Locate the cell with the specified text and output its [x, y] center coordinate. 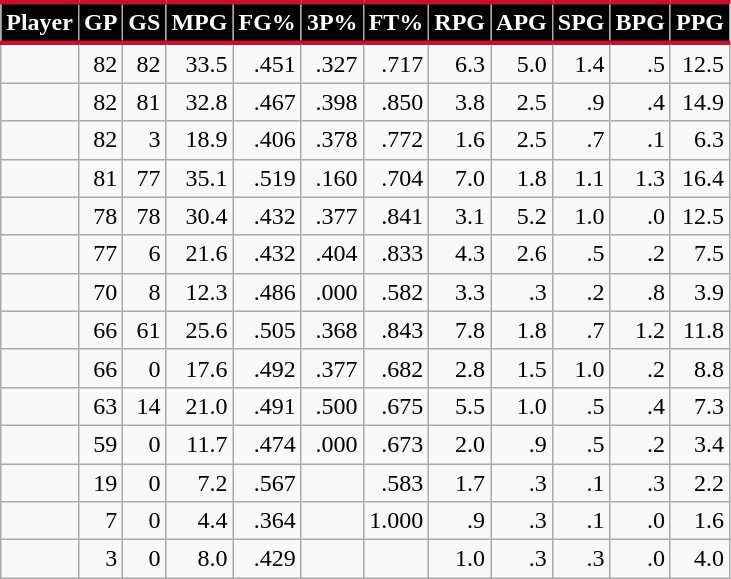
1.3 [640, 178]
1.4 [581, 63]
4.3 [460, 254]
6 [144, 254]
GP [100, 22]
19 [100, 483]
.451 [267, 63]
.519 [267, 178]
2.8 [460, 368]
1.7 [460, 483]
.850 [396, 102]
.833 [396, 254]
3.3 [460, 292]
.675 [396, 406]
SPG [581, 22]
14.9 [700, 102]
.682 [396, 368]
FG% [267, 22]
.567 [267, 483]
.160 [332, 178]
.491 [267, 406]
3.8 [460, 102]
7.5 [700, 254]
35.1 [200, 178]
11.8 [700, 330]
.673 [396, 444]
.492 [267, 368]
1.1 [581, 178]
61 [144, 330]
3P% [332, 22]
.583 [396, 483]
2.2 [700, 483]
63 [100, 406]
5.0 [522, 63]
4.4 [200, 521]
Player [40, 22]
.404 [332, 254]
.486 [267, 292]
30.4 [200, 216]
3.9 [700, 292]
7.3 [700, 406]
GS [144, 22]
1.000 [396, 521]
2.0 [460, 444]
33.5 [200, 63]
.8 [640, 292]
11.7 [200, 444]
.772 [396, 140]
.505 [267, 330]
.429 [267, 559]
.704 [396, 178]
.500 [332, 406]
MPG [200, 22]
.406 [267, 140]
7.2 [200, 483]
3.4 [700, 444]
5.2 [522, 216]
59 [100, 444]
7 [100, 521]
14 [144, 406]
7.8 [460, 330]
12.3 [200, 292]
.398 [332, 102]
25.6 [200, 330]
1.2 [640, 330]
16.4 [700, 178]
1.5 [522, 368]
2.6 [522, 254]
.368 [332, 330]
17.6 [200, 368]
21.0 [200, 406]
.327 [332, 63]
32.8 [200, 102]
8 [144, 292]
.378 [332, 140]
7.0 [460, 178]
70 [100, 292]
.717 [396, 63]
3.1 [460, 216]
5.5 [460, 406]
FT% [396, 22]
.841 [396, 216]
.582 [396, 292]
APG [522, 22]
RPG [460, 22]
.467 [267, 102]
.364 [267, 521]
.843 [396, 330]
PPG [700, 22]
BPG [640, 22]
8.8 [700, 368]
18.9 [200, 140]
.474 [267, 444]
8.0 [200, 559]
21.6 [200, 254]
4.0 [700, 559]
